Locate the cell with the specified text and output its [X, Y] center coordinate. 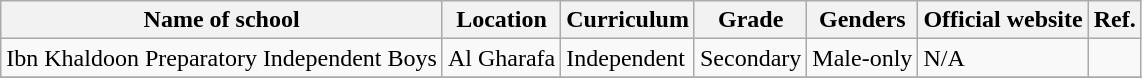
Al Gharafa [501, 58]
Independent [628, 58]
Curriculum [628, 20]
Name of school [222, 20]
Official website [1003, 20]
Genders [862, 20]
Ref. [1114, 20]
Male-only [862, 58]
Grade [750, 20]
Secondary [750, 58]
Location [501, 20]
N/A [1003, 58]
Ibn Khaldoon Preparatory Independent Boys [222, 58]
